Determine the (x, y) coordinate at the center of the cell enclosing the given text.  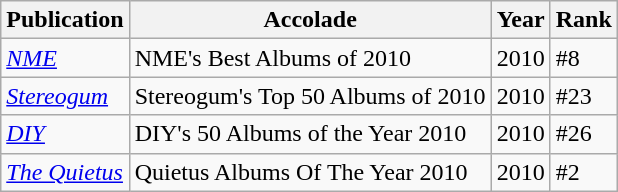
Rank (584, 20)
#8 (584, 58)
#26 (584, 134)
Year (520, 20)
#2 (584, 172)
Stereogum (65, 96)
Quietus Albums Of The Year 2010 (310, 172)
DIY's 50 Albums of the Year 2010 (310, 134)
#23 (584, 96)
NME's Best Albums of 2010 (310, 58)
NME (65, 58)
DIY (65, 134)
Stereogum's Top 50 Albums of 2010 (310, 96)
Accolade (310, 20)
Publication (65, 20)
The Quietus (65, 172)
